Return (X, Y) of the center of cell containing provided text 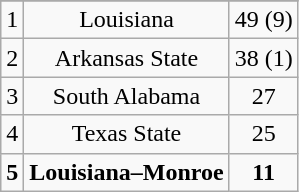
49 (9) (264, 20)
Arkansas State (126, 58)
3 (12, 96)
5 (12, 172)
27 (264, 96)
Louisiana–Monroe (126, 172)
1 (12, 20)
11 (264, 172)
4 (12, 134)
South Alabama (126, 96)
Texas State (126, 134)
Louisiana (126, 20)
2 (12, 58)
25 (264, 134)
38 (1) (264, 58)
